Pinpoint the cell where the given text exists, returning its (x, y) midpoint coordinate. 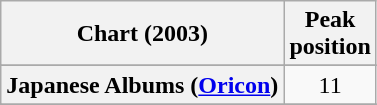
11 (330, 85)
Peakposition (330, 34)
Japanese Albums (Oricon) (142, 85)
Chart (2003) (142, 34)
